Determine the [X, Y] coordinate at the center of the cell enclosing the given text.  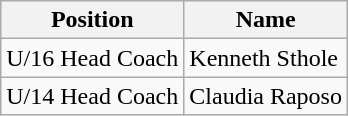
Name [266, 20]
U/16 Head Coach [92, 58]
U/14 Head Coach [92, 96]
Position [92, 20]
Claudia Raposo [266, 96]
Kenneth Sthole [266, 58]
